For the text-containing cell, return its midpoint in (x, y) coordinate format. 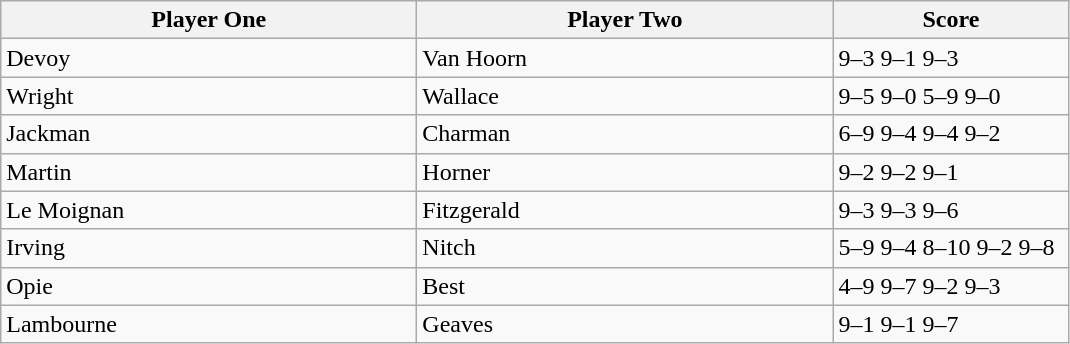
Horner (625, 172)
9–1 9–1 9–7 (951, 324)
Van Hoorn (625, 58)
Wright (209, 96)
6–9 9–4 9–4 9–2 (951, 134)
Score (951, 20)
Irving (209, 248)
9–3 9–1 9–3 (951, 58)
Geaves (625, 324)
Lambourne (209, 324)
9–5 9–0 5–9 9–0 (951, 96)
4–9 9–7 9–2 9–3 (951, 286)
Charman (625, 134)
5–9 9–4 8–10 9–2 9–8 (951, 248)
9–2 9–2 9–1 (951, 172)
Nitch (625, 248)
Le Moignan (209, 210)
Fitzgerald (625, 210)
9–3 9–3 9–6 (951, 210)
Wallace (625, 96)
Best (625, 286)
Martin (209, 172)
Opie (209, 286)
Jackman (209, 134)
Player Two (625, 20)
Player One (209, 20)
Devoy (209, 58)
